Determine the (x, y) coordinate at the center of the cell enclosing the given text.  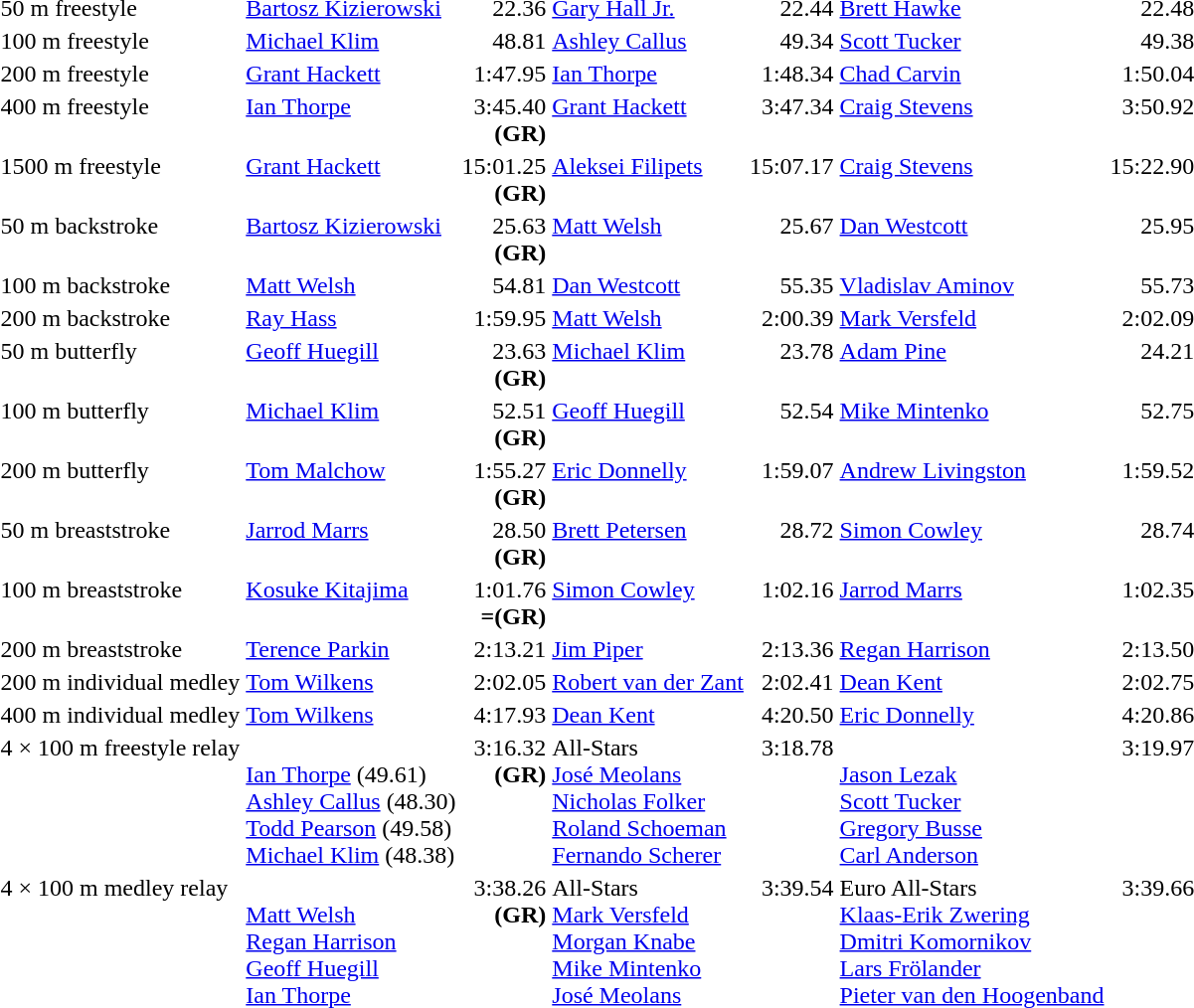
4:20.50 (791, 715)
Chad Carvin (972, 74)
23.78 (791, 364)
Jim Piper (648, 649)
15:01.25(GR) (504, 179)
Scott Tucker (972, 41)
1:02.16 (791, 602)
Bartosz Kizierowski (351, 239)
3:47.34 (791, 119)
Aleksei Filipets (648, 179)
Robert van der Zant (648, 682)
Andrew Livingston (972, 483)
Jason LezakScott Tucker Gregory BusseCarl Anderson (972, 801)
28.72 (791, 543)
Mike Mintenko (972, 423)
2:02.05 (504, 682)
48.81 (504, 41)
2:02.41 (791, 682)
All-StarsJosé MeolansNicholas FolkerRoland SchoemanFernando Scherer (648, 801)
3:16.32(GR) (504, 801)
Mark Versfeld (972, 318)
1:48.34 (791, 74)
2:13.21 (504, 649)
52.54 (791, 423)
Ian Thorpe (49.61)Ashley Callus (48.30)Todd Pearson (49.58)Michael Klim (48.38) (351, 801)
1:55.27(GR) (504, 483)
Terence Parkin (351, 649)
1:01.76=(GR) (504, 602)
28.50(GR) (504, 543)
23.63(GR) (504, 364)
54.81 (504, 285)
55.35 (791, 285)
Vladislav Aminov (972, 285)
Ashley Callus (648, 41)
49.34 (791, 41)
3:45.40(GR) (504, 119)
Tom Malchow (351, 483)
2:00.39 (791, 318)
3:18.78 (791, 801)
4:17.93 (504, 715)
25.63(GR) (504, 239)
Adam Pine (972, 364)
Brett Petersen (648, 543)
1:59.95 (504, 318)
52.51(GR) (504, 423)
Ray Hass (351, 318)
1:47.95 (504, 74)
1:59.07 (791, 483)
Kosuke Kitajima (351, 602)
25.67 (791, 239)
2:13.36 (791, 649)
15:07.17 (791, 179)
Regan Harrison (972, 649)
